Find where the given text appears and provide that cell's center as (X, Y) coordinate. 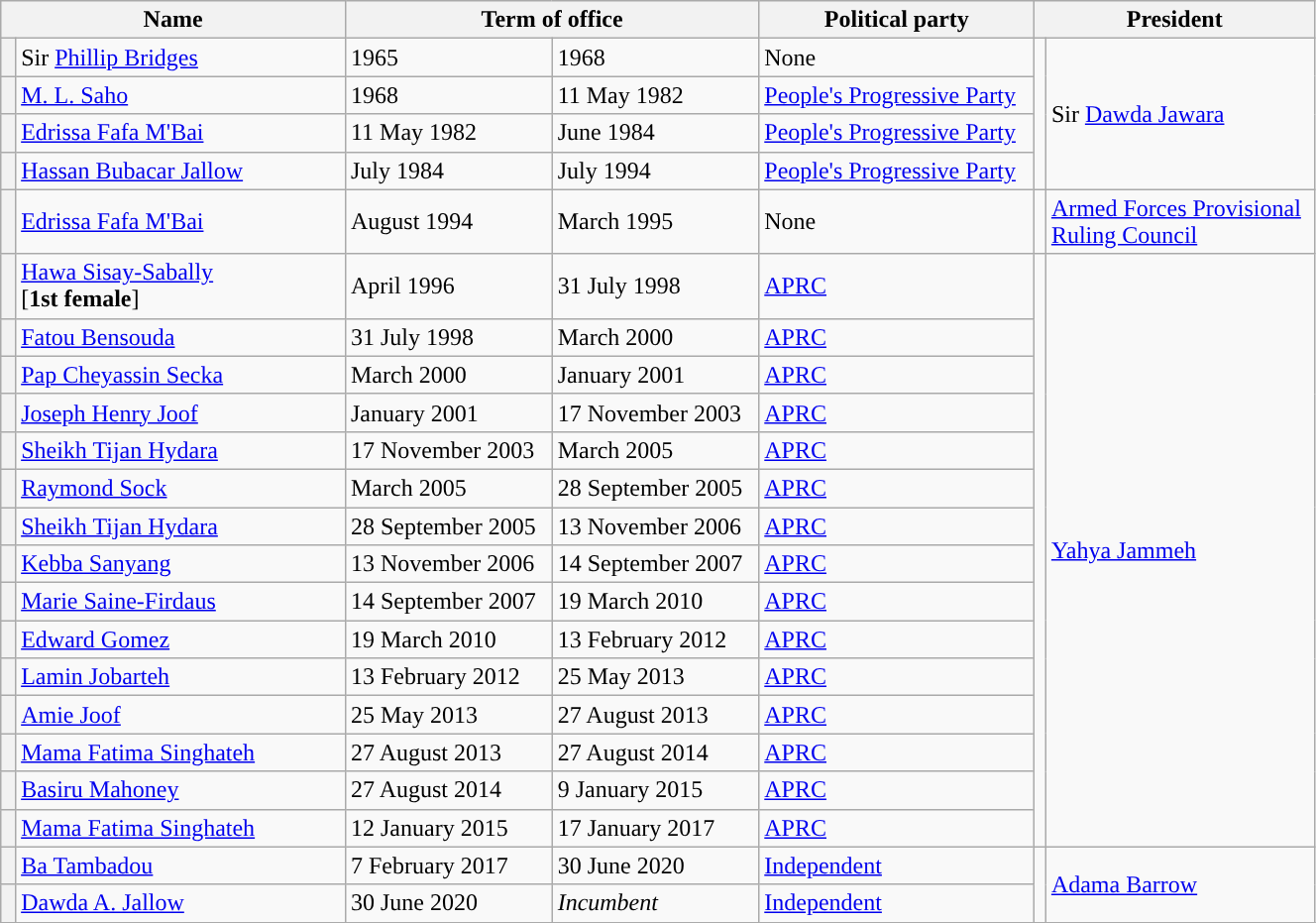
Armed Forces Provisional Ruling Council (1179, 222)
Edward Gomez (180, 639)
June 1984 (656, 133)
Dawda A. Jallow (180, 903)
April 1996 (448, 286)
7 February 2017 (448, 865)
President (1174, 20)
August 1994 (448, 222)
M. L. Saho (180, 95)
Hassan Bubacar Jallow (180, 171)
Sir Phillip Bridges (180, 58)
Incumbent (656, 903)
12 January 2015 (448, 828)
17 January 2017 (656, 828)
Adama Barrow (1179, 884)
July 1984 (448, 171)
Raymond Sock (180, 488)
Fatou Bensouda (180, 337)
Lamin Jobarteh (180, 677)
Ba Tambadou (180, 865)
1965 (448, 58)
Kebba Sanyang (180, 564)
Marie Saine-Firdaus (180, 602)
Political party (897, 20)
Yahya Jammeh (1179, 550)
Pap Cheyassin Secka (180, 375)
9 January 2015 (656, 790)
March 1995 (656, 222)
Joseph Henry Joof (180, 412)
July 1994 (656, 171)
Hawa Sisay-Sabally [1st female] (180, 286)
Sir Dawda Jawara (1179, 114)
Basiru Mahoney (180, 790)
Amie Joof (180, 715)
Name (173, 20)
Term of office (551, 20)
